Search for the cell housing the specified text and yield its (X, Y) center coordinate. 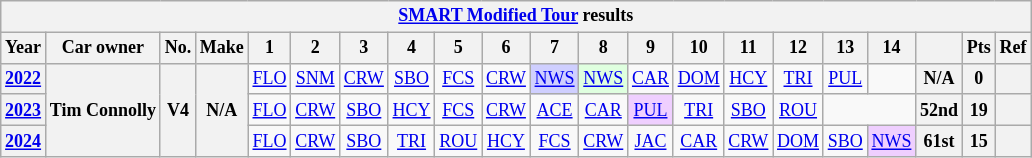
SMART Modified Tour results (516, 16)
7 (554, 48)
Ref (1013, 48)
10 (698, 48)
52nd (940, 110)
15 (978, 140)
0 (978, 78)
Make (222, 48)
4 (412, 48)
6 (506, 48)
2024 (24, 140)
12 (798, 48)
SNM (316, 78)
2022 (24, 78)
JAC (651, 140)
Year (24, 48)
14 (892, 48)
2023 (24, 110)
V4 (178, 110)
2 (316, 48)
13 (845, 48)
No. (178, 48)
9 (651, 48)
3 (364, 48)
8 (604, 48)
11 (748, 48)
Tim Connolly (102, 110)
5 (458, 48)
Car owner (102, 48)
19 (978, 110)
ACE (554, 110)
Pts (978, 48)
61st (940, 140)
1 (270, 48)
